From the cell containing the given text, extract its center point as [x, y] coordinate. 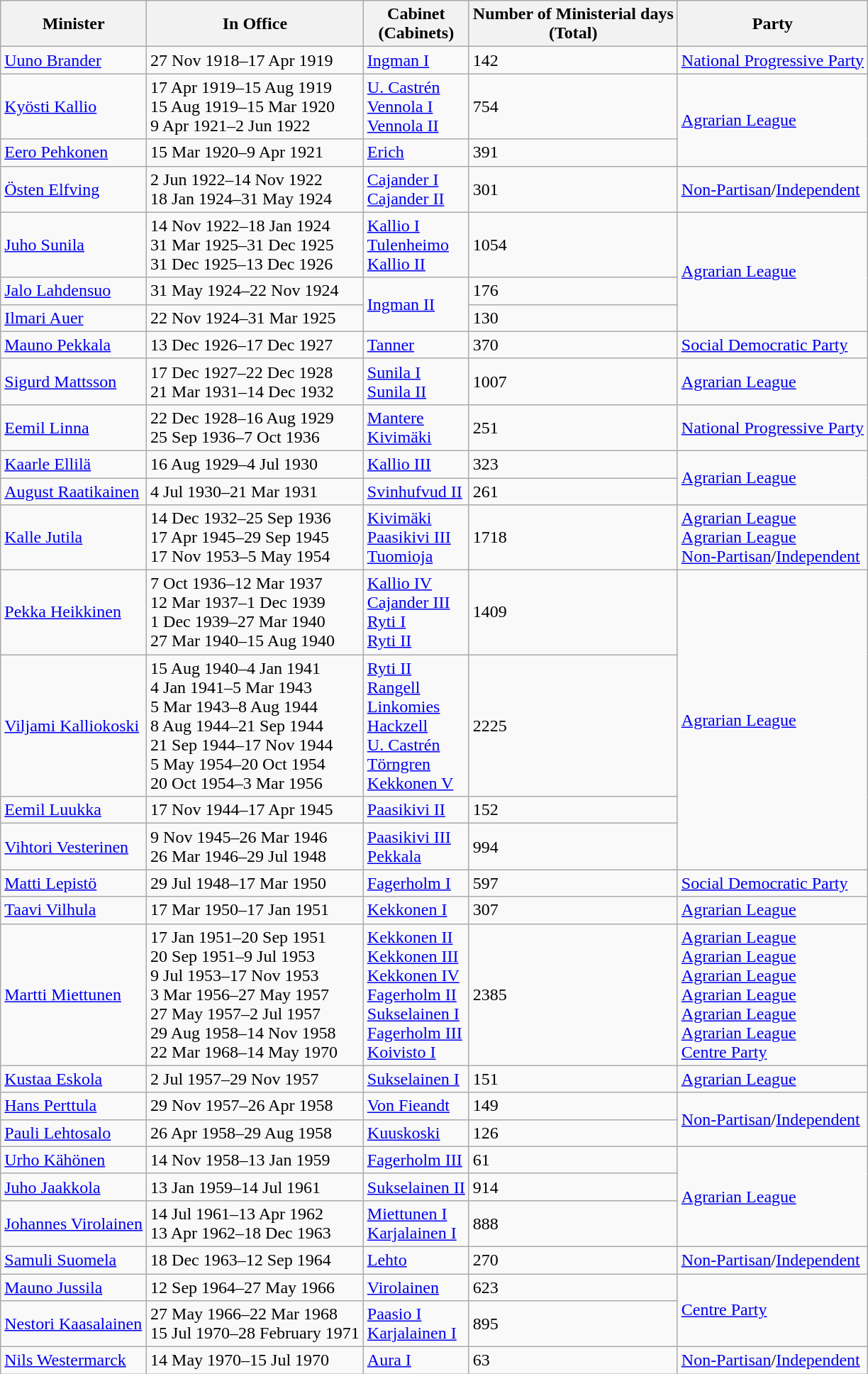
Juho Sunila [74, 245]
130 [573, 318]
Kekkonen IIKekkonen IIIKekkonen IVFagerholm IISukselainen IFagerholm IIIKoivisto I [416, 995]
Paasikivi IIIPekkala [416, 847]
Juho Jaakkola [74, 1187]
Samuli Suomela [74, 1260]
Taavi Vilhula [74, 910]
13 Jan 1959–14 Jul 1961 [255, 1187]
14 May 1970–15 Jul 1970 [255, 1361]
14 Dec 1932–25 Sep 193617 Apr 1945–29 Sep 194517 Nov 1953–5 May 1954 [255, 538]
Tanner [416, 345]
MantereKivimäki [416, 427]
12 Sep 1964–27 May 1966 [255, 1287]
Martti Miettunen [74, 995]
Sigurd Mattsson [74, 382]
754 [573, 106]
Aura I [416, 1361]
17 Nov 1944–17 Apr 1945 [255, 810]
Pekka Heikkinen [74, 613]
370 [573, 345]
61 [573, 1160]
391 [573, 153]
Cabinet(Cabinets) [416, 24]
Lehto [416, 1260]
Kallio III [416, 464]
22 Dec 1928–16 Aug 192925 Sep 1936–7 Oct 1936 [255, 427]
Agrarian LeagueAgrarian LeagueNon-Partisan/Independent [772, 538]
Erich [416, 153]
Sukselainen I [416, 1079]
Fagerholm I [416, 883]
Eero Pehkonen [74, 153]
16 Aug 1929–4 Jul 1930 [255, 464]
Centre Party [772, 1311]
Kustaa Eskola [74, 1079]
Mauno Jussila [74, 1287]
623 [573, 1287]
14 Nov 1922–18 Jan 192431 Mar 1925–31 Dec 192531 Dec 1925–13 Dec 1926 [255, 245]
152 [573, 810]
914 [573, 1187]
Vihtori Vesterinen [74, 847]
151 [573, 1079]
Jalo Lahdensuo [74, 291]
Sunila ISunila II [416, 382]
18 Dec 1963–12 Sep 1964 [255, 1260]
August Raatikainen [74, 492]
323 [573, 464]
29 Jul 1948–17 Mar 1950 [255, 883]
Agrarian LeagueAgrarian LeagueAgrarian LeagueAgrarian LeagueAgrarian LeagueAgrarian LeagueCentre Party [772, 995]
Number of Ministerial days (Total) [573, 24]
29 Nov 1957–26 Apr 1958 [255, 1106]
2 Jun 1922–14 Nov 192218 Jan 1924–31 May 1924 [255, 189]
Ilmari Auer [74, 318]
1718 [573, 538]
4 Jul 1930–21 Mar 1931 [255, 492]
307 [573, 910]
126 [573, 1133]
Paasikivi II [416, 810]
Ryti IIRangellLinkomiesHackzellU. CastrénTörngrenKekkonen V [416, 726]
Kaarle Ellilä [74, 464]
Svinhufvud II [416, 492]
1007 [573, 382]
176 [573, 291]
Viljami Kalliokoski [74, 726]
994 [573, 847]
Sukselainen II [416, 1187]
Nestori Kaasalainen [74, 1324]
17 Dec 1927–22 Dec 192821 Mar 1931–14 Dec 1932 [255, 382]
In Office [255, 24]
Ingman I [416, 60]
Party [772, 24]
270 [573, 1260]
Paasio IKarjalainen I [416, 1324]
26 Apr 1958–29 Aug 1958 [255, 1133]
Kuuskoski [416, 1133]
Fagerholm III [416, 1160]
63 [573, 1361]
Pauli Lehtosalo [74, 1133]
27 Nov 1918–17 Apr 1919 [255, 60]
Kyösti Kallio [74, 106]
301 [573, 189]
261 [573, 492]
888 [573, 1223]
2385 [573, 995]
Eemil Linna [74, 427]
142 [573, 60]
Östen Elfving [74, 189]
895 [573, 1324]
1054 [573, 245]
14 Nov 1958–13 Jan 1959 [255, 1160]
22 Nov 1924–31 Mar 1925 [255, 318]
Uuno Brander [74, 60]
1409 [573, 613]
Nils Westermarck [74, 1361]
Hans Perttula [74, 1106]
Miettunen IKarjalainen I [416, 1223]
15 Mar 1920–9 Apr 1921 [255, 153]
Ingman II [416, 304]
Kallio IV Cajander IIIRyti IRyti II [416, 613]
17 Apr 1919–15 Aug 191915 Aug 1919–15 Mar 19209 Apr 1921–2 Jun 1922 [255, 106]
Matti Lepistö [74, 883]
597 [573, 883]
Cajander ICajander II [416, 189]
7 Oct 1936–12 Mar 193712 Mar 1937–1 Dec 19391 Dec 1939–27 Mar 194027 Mar 1940–15 Aug 1940 [255, 613]
Urho Kähönen [74, 1160]
Virolainen [416, 1287]
14 Jul 1961–13 Apr 196213 Apr 1962–18 Dec 1963 [255, 1223]
Minister [74, 24]
Mauno Pekkala [74, 345]
Kallio ITulenheimoKallio II [416, 245]
251 [573, 427]
2 Jul 1957–29 Nov 1957 [255, 1079]
Kalle Jutila [74, 538]
Von Fieandt [416, 1106]
Kekkonen I [416, 910]
31 May 1924–22 Nov 1924 [255, 291]
U. CastrénVennola IVennola II [416, 106]
Johannes Virolainen [74, 1223]
17 Mar 1950–17 Jan 1951 [255, 910]
13 Dec 1926–17 Dec 1927 [255, 345]
149 [573, 1106]
KivimäkiPaasikivi IIITuomioja [416, 538]
9 Nov 1945–26 Mar 194626 Mar 1946–29 Jul 1948 [255, 847]
Eemil Luukka [74, 810]
2225 [573, 726]
27 May 1966–22 Mar 196815 Jul 1970–28 February 1971 [255, 1324]
